Extract the (X, Y) coordinate from the center of the cell holding the provided text.  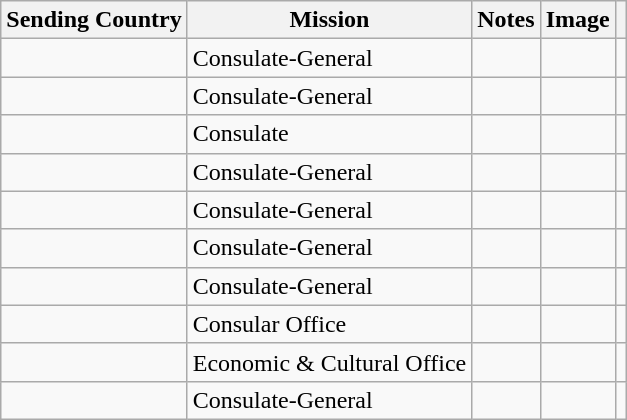
Sending Country (94, 20)
Economic & Cultural Office (330, 362)
Consular Office (330, 324)
Consulate (330, 134)
Mission (330, 20)
Notes (506, 20)
Image (578, 20)
